For the text-containing cell, return its midpoint in (X, Y) coordinate format. 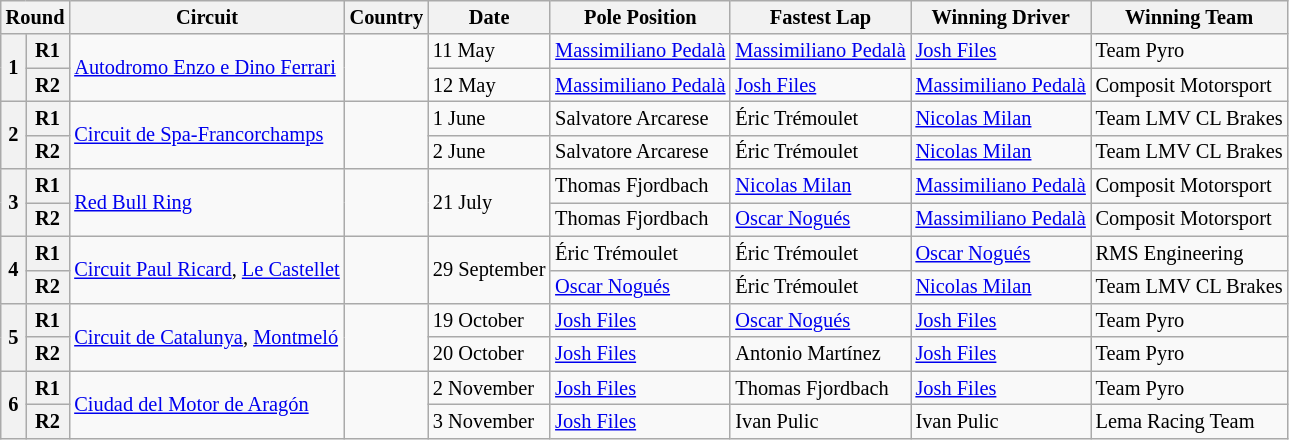
12 May (489, 85)
Red Bull Ring (206, 202)
20 October (489, 354)
29 September (489, 270)
Winning Driver (1001, 17)
11 May (489, 51)
3 (14, 202)
Ciudad del Motor de Aragón (206, 404)
Country (386, 17)
2 November (489, 388)
RMS Engineering (1190, 253)
Round (36, 17)
2 (14, 134)
Date (489, 17)
1 June (489, 118)
Pole Position (640, 17)
Fastest Lap (820, 17)
Circuit Paul Ricard, Le Castellet (206, 270)
Winning Team (1190, 17)
4 (14, 270)
2 June (489, 152)
3 November (489, 421)
6 (14, 404)
5 (14, 336)
Circuit de Spa-Francorchamps (206, 134)
Autodromo Enzo e Dino Ferrari (206, 68)
19 October (489, 320)
Antonio Martínez (820, 354)
Circuit de Catalunya, Montmeló (206, 336)
21 July (489, 202)
Lema Racing Team (1190, 421)
1 (14, 68)
Circuit (206, 17)
